Detect which cell encompasses the target text, then output its [x, y] center coordinate. 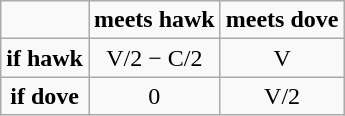
if hawk [45, 58]
if dove [45, 96]
0 [154, 96]
V [282, 58]
meets dove [282, 20]
meets hawk [154, 20]
V/2 − C/2 [154, 58]
V/2 [282, 96]
